Identify which cell holds the provided text, then report its [x, y] central coordinate. 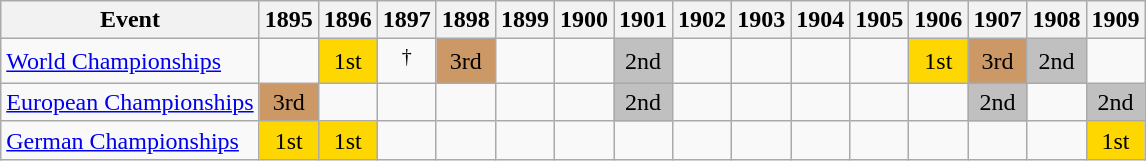
1898 [466, 20]
1904 [820, 20]
1901 [644, 20]
European Championships [130, 102]
1897 [406, 20]
1905 [880, 20]
1908 [1056, 20]
1907 [998, 20]
1902 [702, 20]
1895 [288, 20]
German Championships [130, 140]
Event [130, 20]
1900 [584, 20]
1906 [938, 20]
† [406, 62]
1909 [1116, 20]
1899 [524, 20]
1896 [348, 20]
World Championships [130, 62]
1903 [762, 20]
